Pinpoint the cell where the given text exists, returning its (x, y) midpoint coordinate. 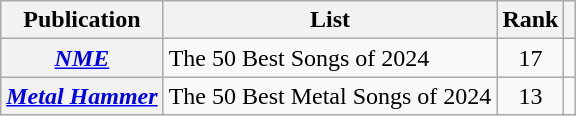
13 (530, 96)
List (330, 20)
Metal Hammer (82, 96)
Publication (82, 20)
The 50 Best Songs of 2024 (330, 58)
17 (530, 58)
NME (82, 58)
The 50 Best Metal Songs of 2024 (330, 96)
Rank (530, 20)
